Determine the [X, Y] coordinate at the center of the cell enclosing the given text.  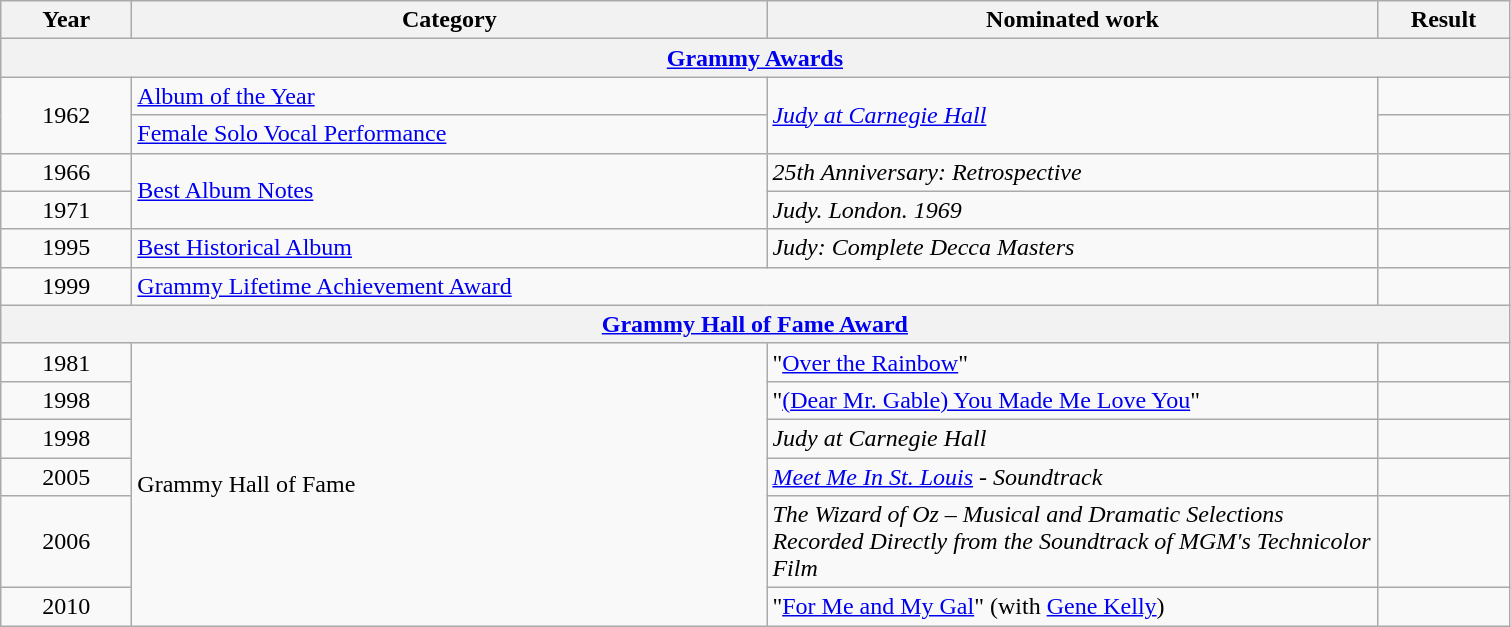
1971 [66, 210]
Result [1444, 20]
Grammy Hall of Fame [450, 484]
Meet Me In St. Louis - Soundtrack [1072, 477]
2005 [66, 477]
Female Solo Vocal Performance [450, 134]
1981 [66, 362]
Album of the Year [450, 96]
Judy. London. 1969 [1072, 210]
25th Anniversary: Retrospective [1072, 172]
Year [66, 20]
2010 [66, 607]
Best Historical Album [450, 248]
Nominated work [1072, 20]
The Wizard of Oz – Musical and Dramatic Selections Recorded Directly from the Soundtrack of MGM's Technicolor Film [1072, 542]
"(Dear Mr. Gable) You Made Me Love You" [1072, 400]
"For Me and My Gal" (with Gene Kelly) [1072, 607]
"Over the Rainbow" [1072, 362]
1966 [66, 172]
1995 [66, 248]
2006 [66, 542]
Best Album Notes [450, 191]
1999 [66, 286]
Category [450, 20]
Grammy Awards [755, 58]
Grammy Hall of Fame Award [755, 324]
Judy: Complete Decca Masters [1072, 248]
1962 [66, 115]
Grammy Lifetime Achievement Award [755, 286]
